From the cell containing the given text, extract its center point as (x, y) coordinate. 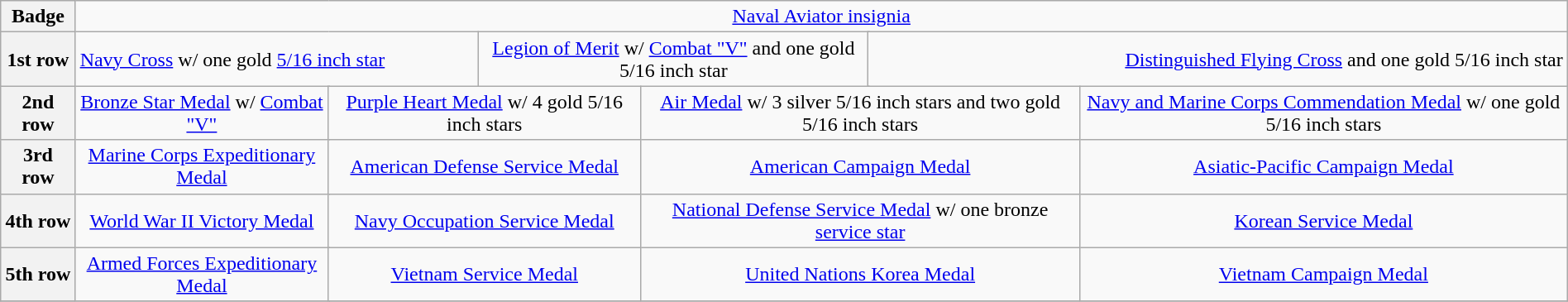
Navy and Marine Corps Commendation Medal w/ one gold 5/16 inch stars (1323, 113)
National Defense Service Medal w/ one bronze service star (860, 220)
Vietnam Campaign Medal (1323, 275)
Bronze Star Medal w/ Combat "V" (202, 113)
Korean Service Medal (1323, 220)
American Defense Service Medal (485, 167)
Marine Corps Expeditionary Medal (202, 167)
World War II Victory Medal (202, 220)
Naval Aviator insignia (821, 17)
Vietnam Service Medal (485, 275)
Armed Forces Expeditionary Medal (202, 275)
Asiatic-Pacific Campaign Medal (1323, 167)
American Campaign Medal (860, 167)
4th row (38, 220)
2nd row (38, 113)
3rd row (38, 167)
Purple Heart Medal w/ 4 gold 5/16 inch stars (485, 113)
Navy Cross w/ one gold 5/16 inch star (277, 60)
Badge (38, 17)
5th row (38, 275)
Air Medal w/ 3 silver 5/16 inch stars and two gold 5/16 inch stars (860, 113)
1st row (38, 60)
United Nations Korea Medal (860, 275)
Legion of Merit w/ Combat "V" and one gold 5/16 inch star (673, 60)
Distinguished Flying Cross and one gold 5/16 inch star (1217, 60)
Navy Occupation Service Medal (485, 220)
